For the text-containing cell, return its midpoint in [x, y] coordinate format. 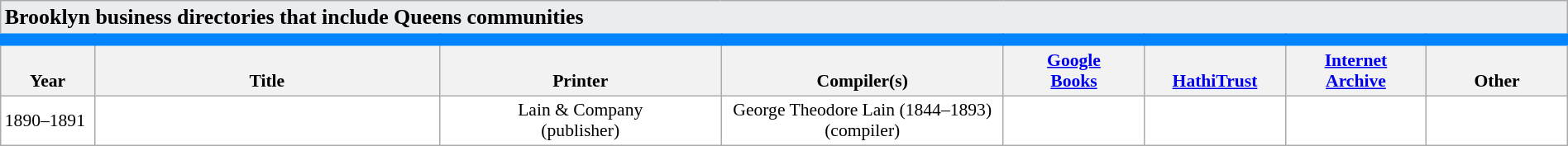
GoogleBooks [1073, 68]
HathiTrust [1215, 68]
Printer [581, 68]
Year [48, 68]
InternetArchive [1355, 68]
Lain & Company(publisher) [581, 120]
Title [266, 68]
1890–1891 [48, 120]
Other [1497, 68]
Compiler(s) [862, 68]
Brooklyn business directories that include Queens communities [784, 20]
George Theodore Lain (1844–1893)(compiler) [862, 120]
